Provide the [x, y] coordinate of the cell's center where the given text is located.  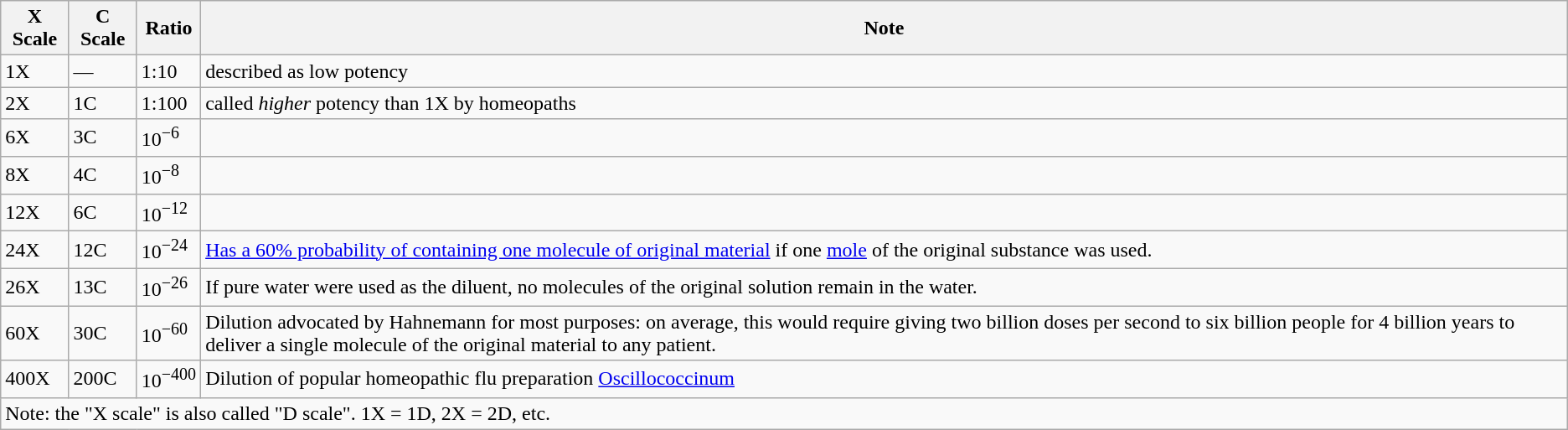
6C [102, 213]
10−400 [168, 379]
26X [35, 287]
called higher potency than 1X by homeopaths [885, 103]
60X [35, 334]
If pure water were used as the diluent, no molecules of the original solution remain in the water. [885, 287]
10−12 [168, 213]
10−24 [168, 250]
Note: the "X scale" is also called "D scale". 1X = 1D, 2X = 2D, etc. [784, 413]
10−8 [168, 174]
8X [35, 174]
C Scale [102, 28]
4C [102, 174]
described as low potency [885, 71]
200C [102, 379]
1:10 [168, 71]
13C [102, 287]
1X [35, 71]
12C [102, 250]
30C [102, 334]
Note [885, 28]
Ratio [168, 28]
12X [35, 213]
24X [35, 250]
10−26 [168, 287]
10−6 [168, 137]
Dilution of popular homeopathic flu preparation Oscillococcinum [885, 379]
10−60 [168, 334]
1C [102, 103]
X Scale [35, 28]
― [102, 71]
1:100 [168, 103]
Has a 60% probability of containing one molecule of original material if one mole of the original substance was used. [885, 250]
6X [35, 137]
3C [102, 137]
2X [35, 103]
400X [35, 379]
